Identify which cell holds the provided text, then report its (X, Y) central coordinate. 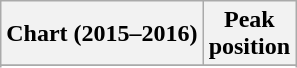
Peakposition (249, 34)
Chart (2015–2016) (102, 34)
